Output the [X, Y] coordinate of the center of the cell containing the given text.  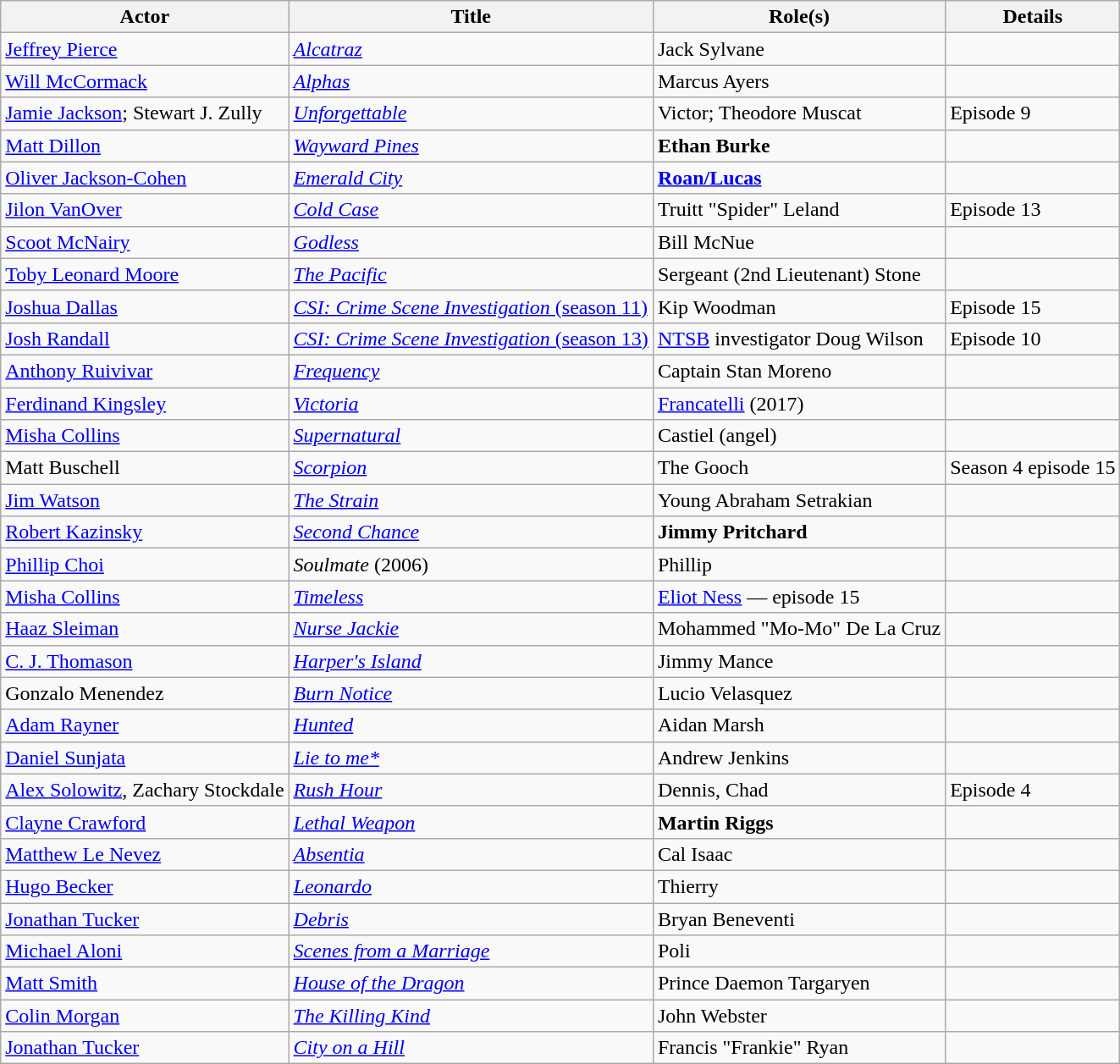
Bryan Beneventi [799, 918]
Jamie Jackson; Stewart J. Zully [145, 113]
Soulmate (2006) [471, 565]
Young Abraham Setrakian [799, 500]
Victor; Theodore Muscat [799, 113]
Matthew Le Nevez [145, 854]
Jilon VanOver [145, 210]
Francatelli (2017) [799, 404]
Castiel (angel) [799, 436]
Victoria [471, 404]
Haaz Sleiman [145, 629]
Michael Aloni [145, 951]
Unforgettable [471, 113]
Episode 4 [1033, 790]
Supernatural [471, 436]
Poli [799, 951]
The Pacific [471, 274]
Phillip Choi [145, 565]
Details [1033, 17]
Josh Randall [145, 339]
NTSB investigator Doug Wilson [799, 339]
Episode 13 [1033, 210]
Clayne Crawford [145, 822]
Episode 15 [1033, 306]
Second Chance [471, 532]
Sergeant (2nd Lieutenant) Stone [799, 274]
City on a Hill [471, 1048]
Lucio Velasquez [799, 693]
Gonzalo Menendez [145, 693]
Ethan Burke [799, 146]
The Killing Kind [471, 1016]
Dennis, Chad [799, 790]
Colin Morgan [145, 1016]
Martin Riggs [799, 822]
Eliot Ness — episode 15 [799, 597]
Francis "Frankie" Ryan [799, 1048]
Marcus Ayers [799, 81]
Hugo Becker [145, 886]
Wayward Pines [471, 146]
House of the Dragon [471, 984]
Season 4 episode 15 [1033, 468]
Matt Dillon [145, 146]
CSI: Crime Scene Investigation (season 13) [471, 339]
Emerald City [471, 178]
Cal Isaac [799, 854]
Episode 9 [1033, 113]
Prince Daemon Targaryen [799, 984]
Role(s) [799, 17]
Title [471, 17]
Burn Notice [471, 693]
Robert Kazinsky [145, 532]
Actor [145, 17]
Kip Woodman [799, 306]
Aidan Marsh [799, 725]
Bill McNue [799, 242]
Captain Stan Moreno [799, 371]
Toby Leonard Moore [145, 274]
Roan/Lucas [799, 178]
Jack Sylvane [799, 49]
Leonardo [471, 886]
Phillip [799, 565]
Harper's Island [471, 661]
Nurse Jackie [471, 629]
Anthony Ruivivar [145, 371]
CSI: Crime Scene Investigation (season 11) [471, 306]
Andrew Jenkins [799, 758]
The Gooch [799, 468]
Lie to me* [471, 758]
Mohammed "Mo-Mo" De La Cruz [799, 629]
Alex Solowitz, Zachary Stockdale [145, 790]
Cold Case [471, 210]
Scenes from a Marriage [471, 951]
Jim Watson [145, 500]
Truitt "Spider" Leland [799, 210]
Ferdinand Kingsley [145, 404]
Episode 10 [1033, 339]
Matt Smith [145, 984]
Lethal Weapon [471, 822]
Rush Hour [471, 790]
Thierry [799, 886]
Alphas [471, 81]
Hunted [471, 725]
Debris [471, 918]
Oliver Jackson-Cohen [145, 178]
Frequency [471, 371]
The Strain [471, 500]
Godless [471, 242]
Will McCormack [145, 81]
Jimmy Mance [799, 661]
Jimmy Pritchard [799, 532]
Matt Buschell [145, 468]
Scoot McNairy [145, 242]
C. J. Thomason [145, 661]
Daniel Sunjata [145, 758]
Alcatraz [471, 49]
John Webster [799, 1016]
Timeless [471, 597]
Absentia [471, 854]
Joshua Dallas [145, 306]
Scorpion [471, 468]
Adam Rayner [145, 725]
Jeffrey Pierce [145, 49]
